Provide the (x, y) coordinate of the cell's center where the given text is located.  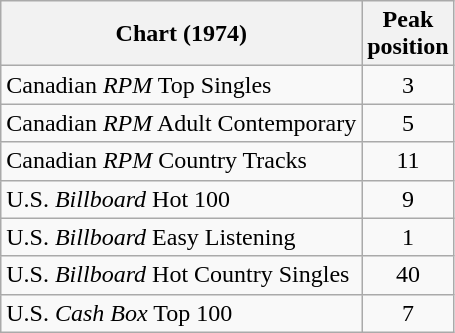
U.S. Cash Box Top 100 (182, 313)
Canadian RPM Top Singles (182, 85)
7 (408, 313)
Peakposition (408, 34)
Canadian RPM Adult Contemporary (182, 123)
3 (408, 85)
Chart (1974) (182, 34)
U.S. Billboard Hot 100 (182, 199)
9 (408, 199)
40 (408, 275)
11 (408, 161)
Canadian RPM Country Tracks (182, 161)
1 (408, 237)
5 (408, 123)
U.S. Billboard Hot Country Singles (182, 275)
U.S. Billboard Easy Listening (182, 237)
